Return the (X, Y) coordinate for the center point of the cell that contains the specified text.  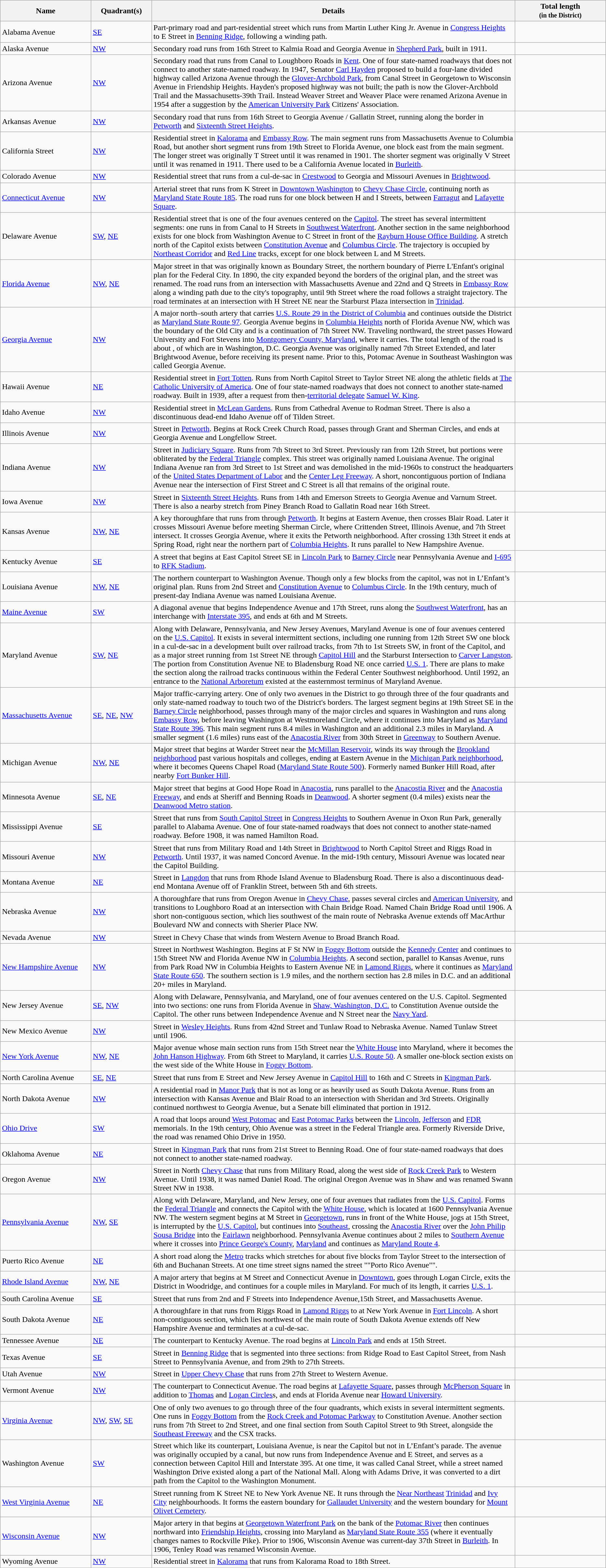
West Virginia Avenue (46, 1502)
Nevada Avenue (46, 937)
New Jersey Avenue (46, 1006)
Hawaii Avenue (46, 387)
Residential street in Kalorama that runs from Kalorama Road to 18th Street. (333, 1562)
Name (46, 11)
Utah Avenue (46, 1374)
Vermont Avenue (46, 1391)
Massachusetts Avenue (46, 716)
North Dakota Avenue (46, 1099)
Street in Petworth. Begins at Rock Creek Church Road, passes through Grant and Sherman Circles, and ends at Georgia Avenue and Longfellow Street. (333, 433)
Pennsylvania Avenue (46, 1222)
Idaho Avenue (46, 412)
South Dakota Avenue (46, 1319)
Colorado Avenue (46, 176)
The counterpart to Kentucky Avenue. The road begins at Lincoln Park and ends at 15th Street. (333, 1340)
Alaska Avenue (46, 49)
Oregon Avenue (46, 1179)
California Street (46, 151)
Georgia Avenue (46, 339)
Wyoming Avenue (46, 1562)
Tennessee Avenue (46, 1340)
Indiana Avenue (46, 468)
Delaware Avenue (46, 236)
Montana Avenue (46, 882)
Oklahoma Avenue (46, 1154)
Nebraska Avenue (46, 912)
Secondary road runs from 16th Street to Kalmia Road and Georgia Avenue in Shepherd Park, built in 1911. (333, 49)
Street in Wesley Heights. Runs from 42nd Street and Tunlaw Road to Nebraska Avenue. Named Tunlaw Street until 1906. (333, 1031)
Street that runs from E Street and New Jersey Avenue in Capitol Hill to 16th and C Streets in Kingman Park. (333, 1077)
Street in Chevy Chase that winds from Western Avenue to Broad Branch Road. (333, 937)
Puerto Rico Avenue (46, 1261)
Arkansas Avenue (46, 121)
Details (333, 11)
Texas Avenue (46, 1357)
Virginia Avenue (46, 1421)
SE, NE, NW (121, 716)
A street that begins at East Capitol Street SE in Lincoln Park to Barney Circle near Pennsylvania Avenue and I-695 to RFK Stadium. (333, 561)
Connecticut Avenue (46, 197)
Florida Avenue (46, 283)
Wisconsin Avenue (46, 1536)
South Carolina Avenue (46, 1298)
Illinois Avenue (46, 433)
Michigan Avenue (46, 763)
Rhode Island Avenue (46, 1281)
Iowa Avenue (46, 502)
Washington Avenue (46, 1463)
NW, SW, SE (121, 1421)
Kansas Avenue (46, 532)
Secondary road that runs from 16th Street to Georgia Avenue / Gallatin Street, running along the border in Petworth and Sixteenth Street Heights. (333, 121)
Mississippi Avenue (46, 827)
Alabama Avenue (46, 32)
Maine Avenue (46, 612)
New York Avenue (46, 1056)
Street that runs from 2nd and F Streets into Independence Avenue,15th Street, and Massachusetts Avenue. (333, 1298)
New Hampshire Avenue (46, 967)
New Mexico Avenue (46, 1031)
Louisiana Avenue (46, 587)
SE, NW (121, 1006)
Maryland Avenue (46, 655)
Missouri Avenue (46, 856)
NW, SE (121, 1222)
Kentucky Avenue (46, 561)
North Carolina Avenue (46, 1077)
Minnesota Avenue (46, 797)
Street in Upper Chevy Chase that runs from 27th Street to Western Avenue. (333, 1374)
Residential street that runs from a cul-de-sac in Crestwood to Georgia and Missouri Avenues in Brightwood. (333, 176)
Total length(in the District) (561, 11)
Quadrant(s) (121, 11)
Arizona Avenue (46, 83)
Ohio Drive (46, 1128)
